Search for the cell housing the specified text and yield its (x, y) center coordinate. 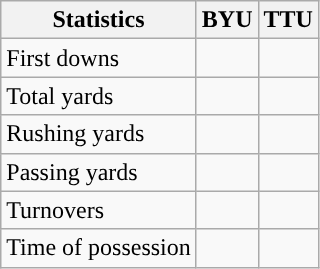
Passing yards (99, 172)
Statistics (99, 20)
BYU (227, 20)
Turnovers (99, 210)
Time of possession (99, 248)
Total yards (99, 96)
TTU (288, 20)
Rushing yards (99, 134)
First downs (99, 58)
